Locate the cell with the specified text and output its [x, y] center coordinate. 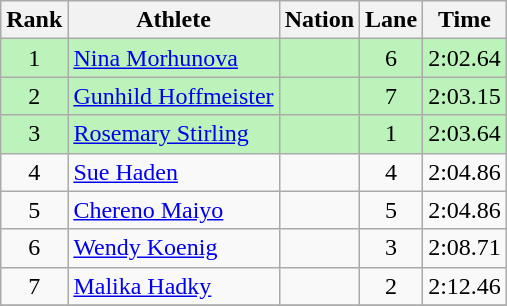
2:03.15 [465, 96]
Wendy Koenig [174, 248]
Chereno Maiyo [174, 210]
Gunhild Hoffmeister [174, 96]
Time [465, 20]
Malika Hadky [174, 286]
2:03.64 [465, 134]
Rosemary Stirling [174, 134]
2:02.64 [465, 58]
Nation [319, 20]
Rank [34, 20]
Lane [392, 20]
2:12.46 [465, 286]
Athlete [174, 20]
Sue Haden [174, 172]
2:08.71 [465, 248]
Nina Morhunova [174, 58]
